Pinpoint the cell where the given text exists, returning its [X, Y] midpoint coordinate. 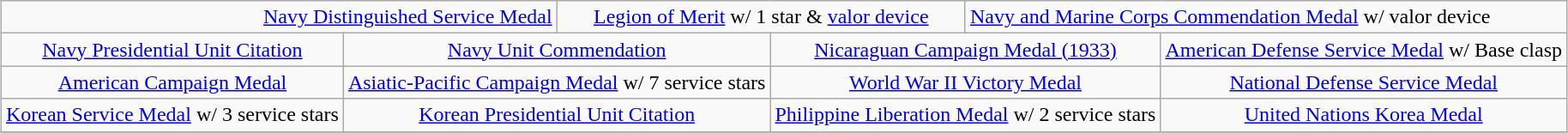
Asiatic-Pacific Campaign Medal w/ 7 service stars [557, 82]
United Nations Korea Medal [1364, 115]
American Campaign Medal [172, 82]
Navy and Marine Corps Commendation Medal w/ valor device [1266, 17]
World War II Victory Medal [966, 82]
Navy Unit Commendation [557, 50]
Legion of Merit w/ 1 star & valor device [761, 17]
Nicaraguan Campaign Medal (1933) [966, 50]
American Defense Service Medal w/ Base clasp [1364, 50]
Navy Presidential Unit Citation [172, 50]
Korean Presidential Unit Citation [557, 115]
Korean Service Medal w/ 3 service stars [172, 115]
National Defense Service Medal [1364, 82]
Navy Distinguished Service Medal [279, 17]
Philippine Liberation Medal w/ 2 service stars [966, 115]
